For the text-containing cell, return its midpoint in (x, y) coordinate format. 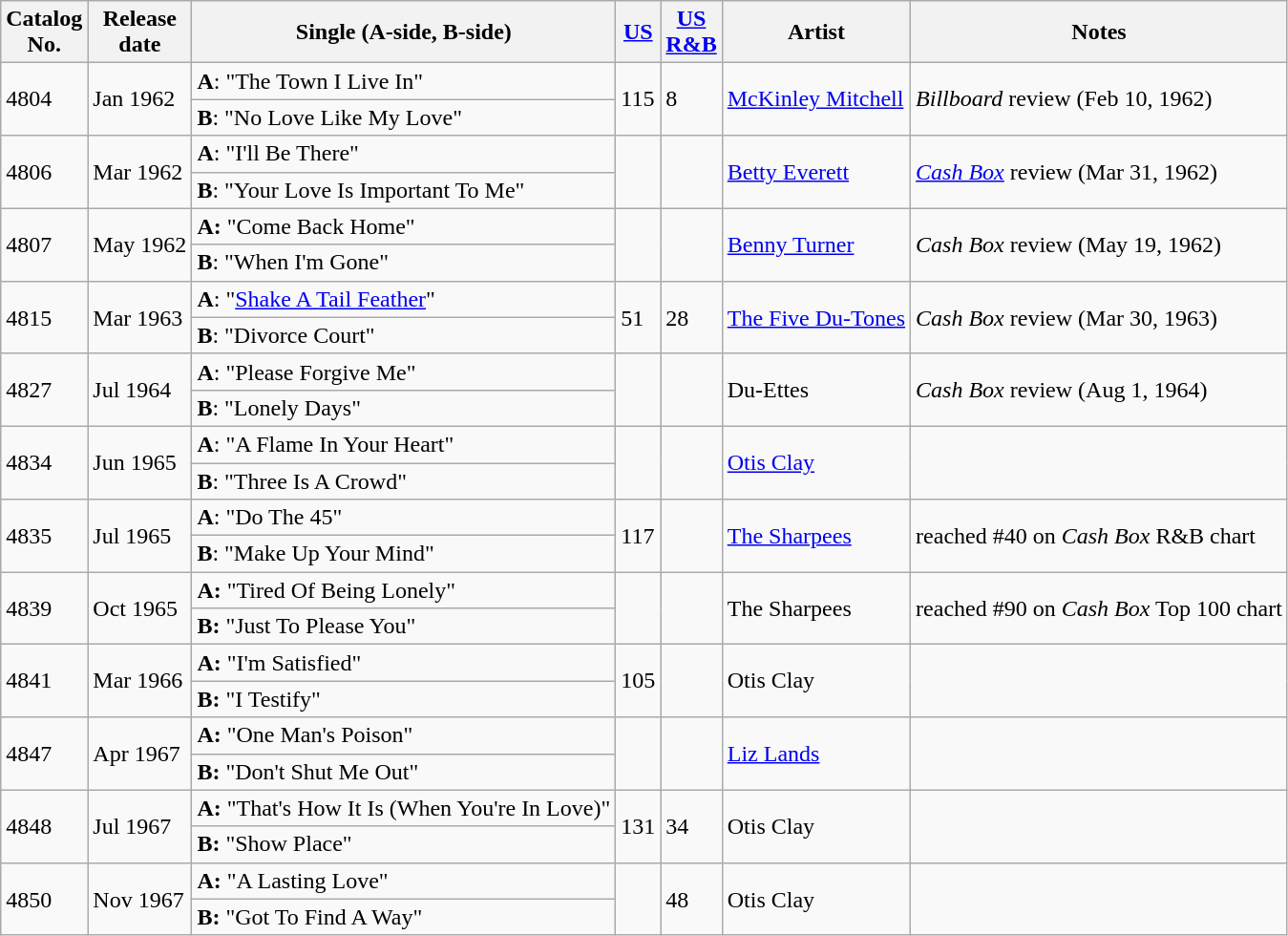
4841 (44, 681)
B: "Lonely Days" (404, 408)
A: "That's How It Is (When You're In Love)" (404, 808)
Apr 1967 (139, 754)
B: "Just To Please You" (404, 627)
A: "Shake A Tail Feather" (404, 299)
McKinley Mitchell (815, 99)
B: "Got To Find A Way" (404, 917)
51 (638, 317)
A: "Please Forgive Me" (404, 372)
Liz Lands (815, 754)
Billboard review (Feb 10, 1962) (1100, 99)
Mar 1963 (139, 317)
4839 (44, 608)
117 (638, 536)
A: "The Town I Live In" (404, 81)
Jul 1964 (139, 390)
28 (691, 317)
Jul 1967 (139, 826)
reached #90 on Cash Box Top 100 chart (1100, 608)
4848 (44, 826)
4850 (44, 899)
A: "A Lasting Love" (404, 881)
48 (691, 899)
Betty Everett (815, 172)
A: "Do The 45" (404, 518)
B: "Show Place" (404, 844)
34 (691, 826)
reached #40 on Cash Box R&B chart (1100, 536)
Cash Box review (Mar 31, 1962) (1100, 172)
4807 (44, 245)
105 (638, 681)
4804 (44, 99)
4827 (44, 390)
A: "I'm Satisfied" (404, 663)
Benny Turner (815, 245)
Oct 1965 (139, 608)
115 (638, 99)
Notes (1100, 32)
Artist (815, 32)
Jan 1962 (139, 99)
A: "I'll Be There" (404, 154)
B: "Don't Shut Me Out" (404, 772)
Du-Ettes (815, 390)
B: "When I'm Gone" (404, 263)
A: "Come Back Home" (404, 226)
A: "Tired Of Being Lonely" (404, 590)
Jul 1965 (139, 536)
Nov 1967 (139, 899)
Cash Box review (Aug 1, 1964) (1100, 390)
A: "A Flame In Your Heart" (404, 444)
May 1962 (139, 245)
Cash Box review (May 19, 1962) (1100, 245)
Mar 1966 (139, 681)
4806 (44, 172)
B: "Divorce Court" (404, 335)
4835 (44, 536)
The Five Du-Tones (815, 317)
USR&B (691, 32)
B: "Your Love Is Important To Me" (404, 190)
B: "I Testify" (404, 699)
Single (A-side, B-side) (404, 32)
131 (638, 826)
CatalogNo. (44, 32)
B: "Three Is A Crowd" (404, 480)
Jun 1965 (139, 462)
A: "One Man's Poison" (404, 735)
B: "No Love Like My Love" (404, 117)
Cash Box review (Mar 30, 1963) (1100, 317)
B: "Make Up Your Mind" (404, 554)
4815 (44, 317)
Mar 1962 (139, 172)
Releasedate (139, 32)
8 (691, 99)
4847 (44, 754)
4834 (44, 462)
US (638, 32)
